Locate the cell with the specified text and output its [X, Y] center coordinate. 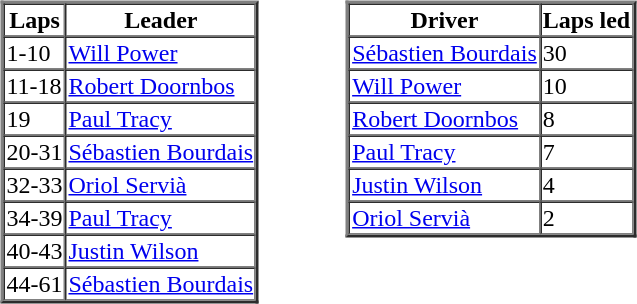
20-31 [35, 152]
Laps led [586, 20]
Leader [160, 20]
4 [586, 184]
Laps [35, 20]
7 [586, 152]
10 [586, 86]
40-43 [35, 250]
11-18 [35, 86]
8 [586, 118]
1-10 [35, 52]
34-39 [35, 218]
44-61 [35, 284]
Driver [444, 20]
32-33 [35, 184]
19 [35, 118]
30 [586, 52]
2 [586, 218]
